From the cell containing the given text, extract its center point as [X, Y] coordinate. 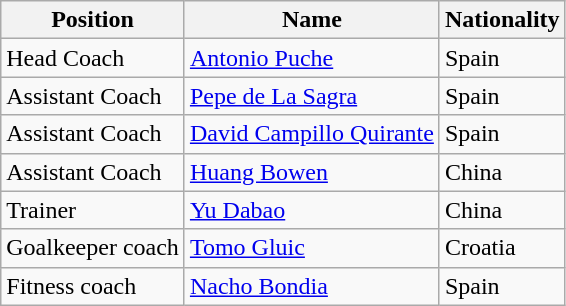
Huang Bowen [312, 172]
Goalkeeper coach [93, 248]
David Campillo Quirante [312, 134]
Position [93, 20]
Nationality [502, 20]
Yu Dabao [312, 210]
Trainer [93, 210]
Head Coach [93, 58]
Tomo Gluic [312, 248]
Fitness coach [93, 286]
Nacho Bondia [312, 286]
Antonio Puche [312, 58]
Name [312, 20]
Croatia [502, 248]
Pepe de La Sagra [312, 96]
